Search for the cell housing the specified text and yield its [X, Y] center coordinate. 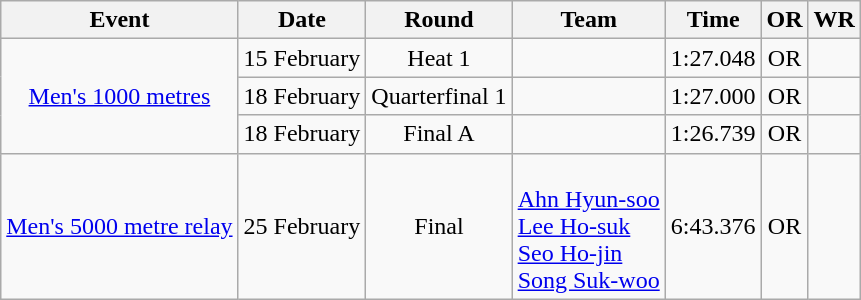
15 February [302, 58]
Round [439, 20]
Quarterfinal 1 [439, 96]
WR [834, 20]
Event [120, 20]
Final [439, 226]
Ahn Hyun-soo Lee Ho-suk Seo Ho-jin Song Suk-woo [588, 226]
Heat 1 [439, 58]
Time [713, 20]
Date [302, 20]
1:26.739 [713, 134]
Team [588, 20]
Men's 5000 metre relay [120, 226]
1:27.000 [713, 96]
Men's 1000 metres [120, 96]
Final A [439, 134]
25 February [302, 226]
1:27.048 [713, 58]
6:43.376 [713, 226]
